Provide the [X, Y] coordinate of the cell's center where the given text is located.  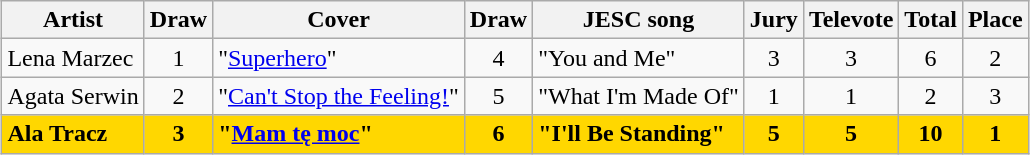
"Can't Stop the Feeling!" [339, 96]
JESC song [639, 20]
Place [995, 20]
Ala Tracz [73, 134]
"You and Me" [639, 58]
"Superhero" [339, 58]
Agata Serwin [73, 96]
4 [498, 58]
Lena Marzec [73, 58]
"I'll Be Standing" [639, 134]
Artist [73, 20]
"What I'm Made Of" [639, 96]
10 [931, 134]
Televote [850, 20]
Jury [774, 20]
Cover [339, 20]
Total [931, 20]
"Mam tę moc" [339, 134]
